Pinpoint the cell where the given text exists, returning its [X, Y] midpoint coordinate. 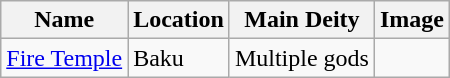
Multiple gods [302, 58]
Location [179, 20]
Fire Temple [64, 58]
Baku [179, 58]
Main Deity [302, 20]
Name [64, 20]
Image [412, 20]
